For the text-containing cell, return its midpoint in [X, Y] coordinate format. 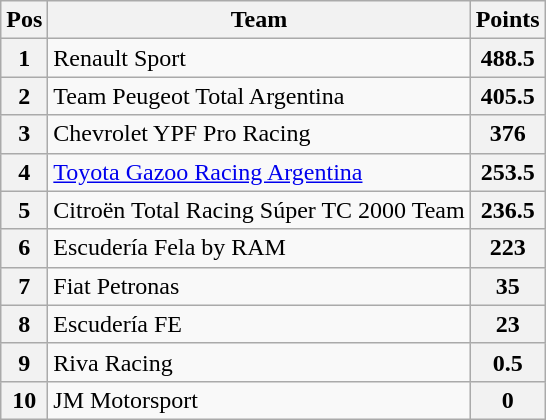
Team Peugeot Total Argentina [259, 96]
Toyota Gazoo Racing Argentina [259, 172]
253.5 [508, 172]
Chevrolet YPF Pro Racing [259, 134]
8 [24, 324]
Team [259, 20]
35 [508, 286]
2 [24, 96]
6 [24, 248]
376 [508, 134]
405.5 [508, 96]
23 [508, 324]
0.5 [508, 362]
7 [24, 286]
Fiat Petronas [259, 286]
10 [24, 400]
Riva Racing [259, 362]
9 [24, 362]
4 [24, 172]
488.5 [508, 58]
Renault Sport [259, 58]
0 [508, 400]
236.5 [508, 210]
JM Motorsport [259, 400]
5 [24, 210]
Points [508, 20]
Citroën Total Racing Súper TC 2000 Team [259, 210]
Escudería FE [259, 324]
Pos [24, 20]
Escudería Fela by RAM [259, 248]
3 [24, 134]
1 [24, 58]
223 [508, 248]
